Pinpoint the cell where the given text exists, returning its (x, y) midpoint coordinate. 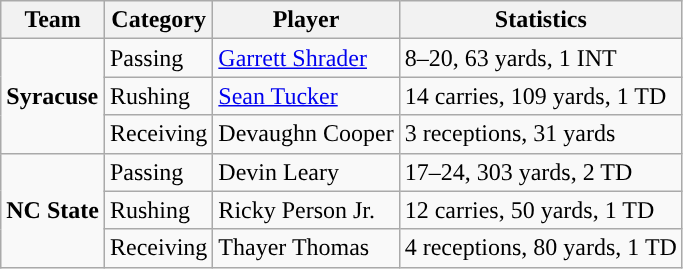
Category (158, 20)
NC State (53, 210)
17–24, 303 yards, 2 TD (540, 172)
Garrett Shrader (306, 58)
14 carries, 109 yards, 1 TD (540, 96)
Syracuse (53, 96)
Player (306, 20)
4 receptions, 80 yards, 1 TD (540, 248)
Devin Leary (306, 172)
8–20, 63 yards, 1 INT (540, 58)
Team (53, 20)
12 carries, 50 yards, 1 TD (540, 210)
Devaughn Cooper (306, 134)
Thayer Thomas (306, 248)
Ricky Person Jr. (306, 210)
3 receptions, 31 yards (540, 134)
Sean Tucker (306, 96)
Statistics (540, 20)
